Capture the cell that displays the provided text and extract its [X, Y] central coordinate. 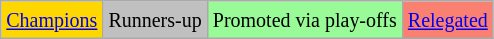
Relegated [448, 20]
Promoted via play-offs [304, 20]
Runners-up [155, 20]
Champions [52, 20]
